Identify which cell holds the provided text, then report its (x, y) central coordinate. 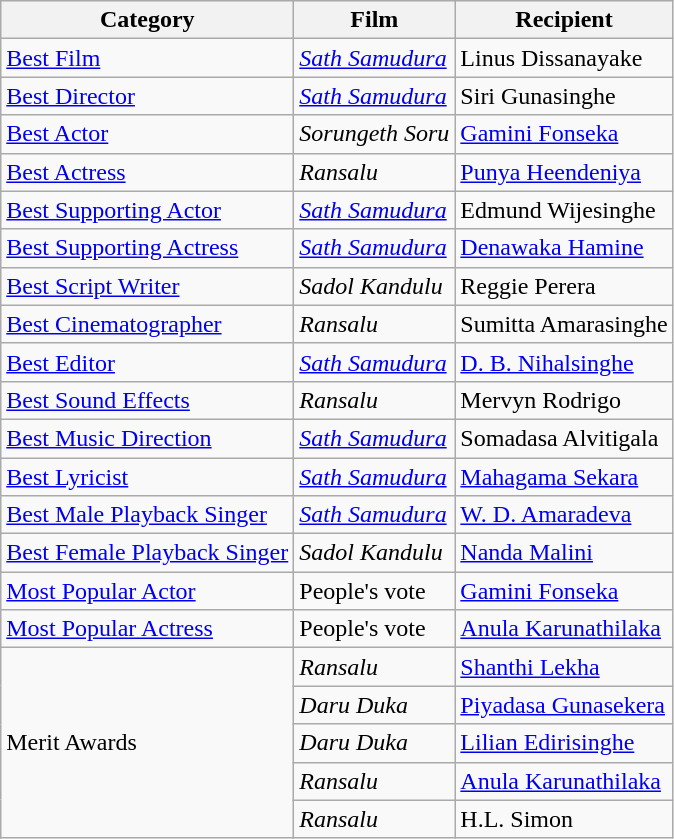
Best Actor (148, 134)
Somadasa Alvitigala (564, 438)
Best Cinematographer (148, 324)
Best Film (148, 58)
Sumitta Amarasinghe (564, 324)
Best Music Direction (148, 438)
Shanthi Lekha (564, 667)
Best Editor (148, 362)
Sorungeth Soru (374, 134)
Best Male Playback Singer (148, 515)
Best Director (148, 96)
Reggie Perera (564, 286)
Merit Awards (148, 743)
W. D. Amaradeva (564, 515)
Best Supporting Actress (148, 248)
Denawaka Hamine (564, 248)
Siri Gunasinghe (564, 96)
Most Popular Actress (148, 629)
Linus Dissanayake (564, 58)
Category (148, 20)
Nanda Malini (564, 553)
Best Lyricist (148, 477)
Best Sound Effects (148, 400)
Mahagama Sekara (564, 477)
Best Female Playback Singer (148, 553)
Most Popular Actor (148, 591)
Edmund Wijesinghe (564, 210)
D. B. Nihalsinghe (564, 362)
H.L. Simon (564, 819)
Piyadasa Gunasekera (564, 705)
Best Actress (148, 172)
Punya Heendeniya (564, 172)
Mervyn Rodrigo (564, 400)
Lilian Edirisinghe (564, 743)
Best Supporting Actor (148, 210)
Film (374, 20)
Recipient (564, 20)
Best Script Writer (148, 286)
